Scan for the cell matching the given text and deliver its [X, Y] coordinate at center. 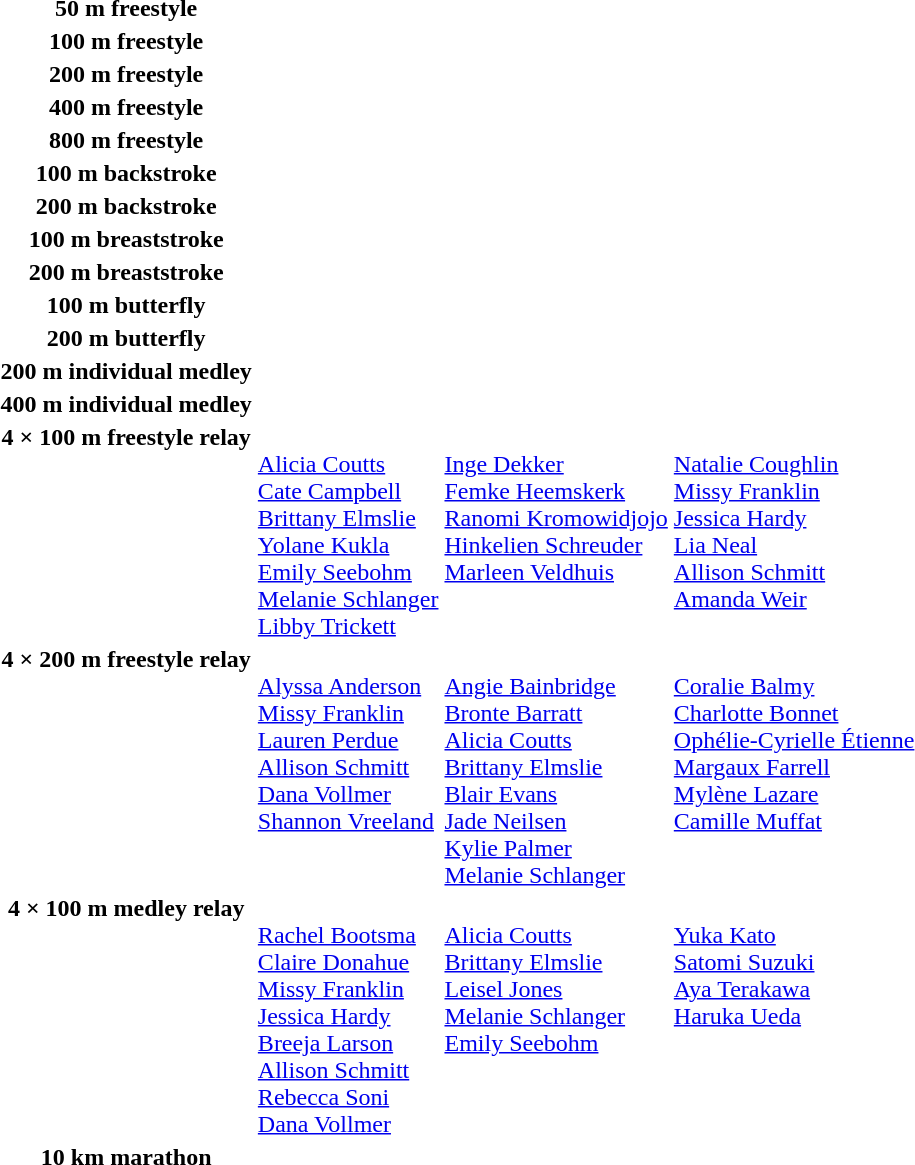
Inge DekkerFemke HeemskerkRanomi KromowidjojoHinkelien SchreuderMarleen Veldhuis [556, 532]
Alicia CouttsCate CampbellBrittany ElmslieYolane KuklaEmily SeebohmMelanie SchlangerLibby Trickett [348, 532]
Angie BainbridgeBronte BarrattAlicia CouttsBrittany ElmslieBlair EvansJade NeilsenKylie PalmerMelanie Schlanger [556, 767]
Alyssa AndersonMissy FranklinLauren PerdueAllison SchmittDana VollmerShannon Vreeland [348, 767]
Rachel BootsmaClaire DonahueMissy FranklinJessica HardyBreeja LarsonAllison SchmittRebecca SoniDana Vollmer [348, 1016]
Alicia CouttsBrittany ElmslieLeisel JonesMelanie SchlangerEmily Seebohm [556, 1016]
